Identify which cell holds the provided text, then report its (x, y) central coordinate. 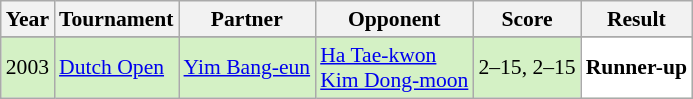
Yim Bang-eun (248, 68)
Year (28, 19)
Opponent (394, 19)
2–15, 2–15 (526, 68)
Dutch Open (116, 68)
Score (526, 19)
Partner (248, 19)
Tournament (116, 19)
Runner-up (636, 68)
2003 (28, 68)
Ha Tae-kwon Kim Dong-moon (394, 68)
Result (636, 19)
